Detect which cell encompasses the target text, then output its (x, y) center coordinate. 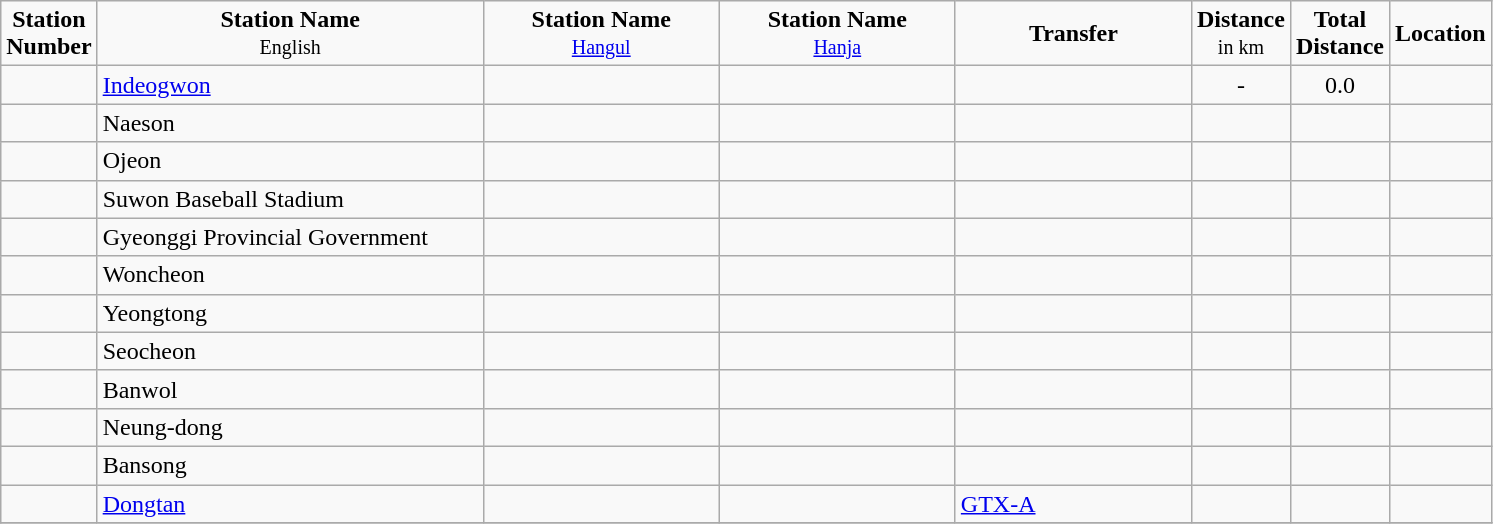
TotalDistance (1340, 34)
Seocheon (290, 351)
Suwon Baseball Stadium (290, 199)
Station NameHanja (837, 34)
Station NameHangul (601, 34)
Naeson (290, 123)
Gyeonggi Provincial Government (290, 237)
GTX-A (1073, 503)
0.0 (1340, 85)
Neung-dong (290, 427)
Dongtan (290, 503)
StationNumber (49, 34)
Woncheon (290, 275)
Ojeon (290, 161)
Station NameEnglish (290, 34)
Distancein km (1240, 34)
- (1240, 85)
Yeongtong (290, 313)
Banwol (290, 389)
Transfer (1073, 34)
Location (1440, 34)
Bansong (290, 465)
Indeogwon (290, 85)
